Return the [X, Y] coordinate for the center point of the cell that contains the specified text.  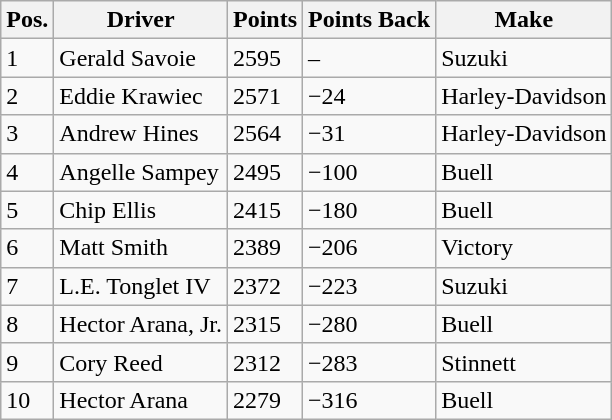
7 [28, 286]
3 [28, 134]
−283 [370, 362]
2495 [264, 172]
Gerald Savoie [141, 58]
−316 [370, 400]
2315 [264, 324]
2279 [264, 400]
Stinnett [524, 362]
2415 [264, 210]
8 [28, 324]
5 [28, 210]
−223 [370, 286]
2 [28, 96]
L.E. Tonglet IV [141, 286]
−100 [370, 172]
Eddie Krawiec [141, 96]
– [370, 58]
2389 [264, 248]
Points Back [370, 20]
−206 [370, 248]
Matt Smith [141, 248]
−24 [370, 96]
Chip Ellis [141, 210]
6 [28, 248]
Hector Arana [141, 400]
Angelle Sampey [141, 172]
1 [28, 58]
2595 [264, 58]
10 [28, 400]
Hector Arana, Jr. [141, 324]
Victory [524, 248]
Pos. [28, 20]
−280 [370, 324]
Driver [141, 20]
2571 [264, 96]
−180 [370, 210]
9 [28, 362]
Points [264, 20]
2312 [264, 362]
2372 [264, 286]
2564 [264, 134]
Andrew Hines [141, 134]
4 [28, 172]
Cory Reed [141, 362]
−31 [370, 134]
Make [524, 20]
